Determine the [x, y] coordinate at the center of the cell enclosing the given text.  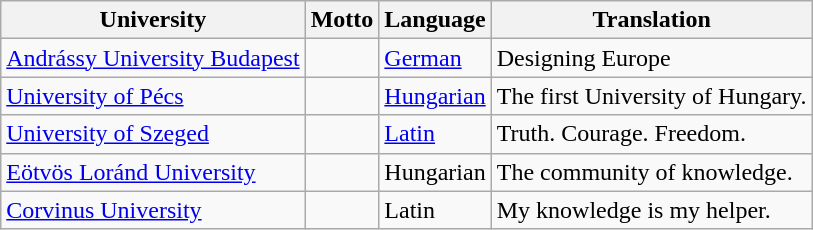
The first University of Hungary. [652, 96]
German [435, 58]
Corvinus University [153, 210]
Truth. Courage. Freedom. [652, 134]
Motto [342, 20]
University [153, 20]
The community of knowledge. [652, 172]
My knowledge is my helper. [652, 210]
University of Szeged [153, 134]
Language [435, 20]
Eötvös Loránd University [153, 172]
Translation [652, 20]
Designing Europe [652, 58]
University of Pécs [153, 96]
Andrássy University Budapest [153, 58]
